Locate the cell with the specified text and output its [x, y] center coordinate. 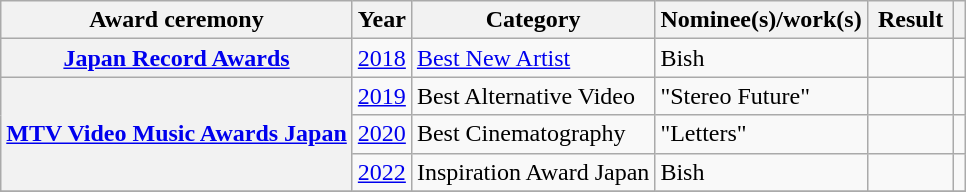
Year [382, 20]
Nominee(s)/work(s) [761, 20]
"Letters" [761, 134]
Best Cinematography [532, 134]
Best Alternative Video [532, 96]
"Stereo Future" [761, 96]
2018 [382, 58]
Award ceremony [177, 20]
Result [910, 20]
Category [532, 20]
2019 [382, 96]
Inspiration Award Japan [532, 172]
Japan Record Awards [177, 58]
2020 [382, 134]
2022 [382, 172]
MTV Video Music Awards Japan [177, 134]
Best New Artist [532, 58]
